From the cell containing the given text, extract its center point as [x, y] coordinate. 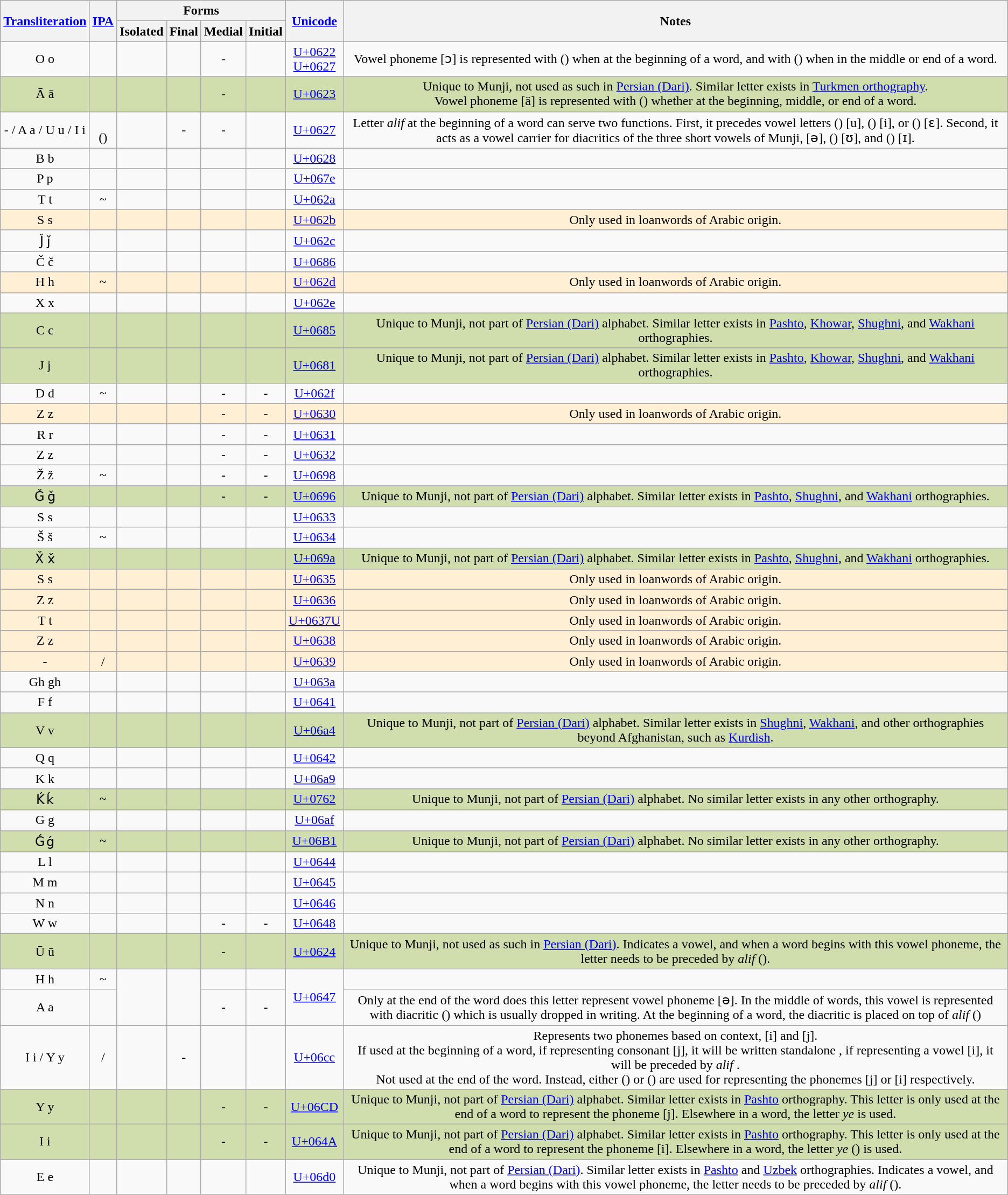
Unicode [314, 21]
V v [45, 730]
Ǧ ǧ [45, 497]
U+0628 [314, 158]
IPA [103, 21]
X̌ x̌ [45, 558]
U+062e [314, 303]
P p [45, 179]
U+0685 [314, 331]
I i [45, 1142]
U+0633 [314, 517]
F f [45, 702]
U+0638 [314, 641]
G g [45, 820]
Isolated [142, 31]
U+062f [314, 393]
U+069a [314, 558]
Q q [45, 758]
D d [45, 393]
U+062a [314, 199]
W w [45, 924]
Final [184, 31]
J j [45, 365]
U+062c [314, 241]
Vowel phoneme [ɔ] is represented with () when at the beginning of a word, and with () when in the middle or end of a word. [676, 59]
U+0698 [314, 475]
U+06d0 [314, 1177]
U+06cc [314, 1058]
X x [45, 303]
J̌ ǰ [45, 241]
U+06af [314, 820]
U+0696 [314, 497]
U+0642 [314, 758]
U+06CD [314, 1107]
U+06B1 [314, 841]
Š š [45, 537]
Transliteration [45, 21]
Ū ū [45, 951]
E e [45, 1177]
L l [45, 862]
‍~ [103, 537]
A a [45, 1007]
Č č [45, 262]
K k [45, 778]
N n [45, 903]
U+0636 [314, 600]
U+0686 [314, 262]
C c [45, 331]
Medial [223, 31]
U+062d [314, 282]
U+0646 [314, 903]
U+0635 [314, 579]
U+0622U+0627 [314, 59]
U+0648 [314, 924]
U+062b [314, 220]
U+0647 [314, 997]
- / A a / U u / I i [45, 130]
U+0632 [314, 455]
U+0630 [314, 414]
U+0762 [314, 799]
U+0641 [314, 702]
U+0681 [314, 365]
Initial [266, 31]
() [103, 130]
I i / Y y [45, 1058]
U+0644 [314, 862]
U+0627 [314, 130]
Y y [45, 1107]
Notes [676, 21]
Ž ž [45, 475]
U+0634 [314, 537]
U+0645 [314, 883]
R r [45, 434]
U+06a9 [314, 778]
Ǵ ǵ [45, 841]
U+0631 [314, 434]
U+064A [314, 1142]
M m [45, 883]
U+0639 [314, 661]
U+0637U [314, 620]
U+067e [314, 179]
U+0623 [314, 94]
Ḱ ḱ [45, 799]
U+0624 [314, 951]
B b [45, 158]
Gh gh [45, 682]
Forms [201, 11]
U+06a4 [314, 730]
U+063a [314, 682]
Ā ā [45, 94]
O o [45, 59]
